Detect which cell encompasses the target text, then output its (x, y) center coordinate. 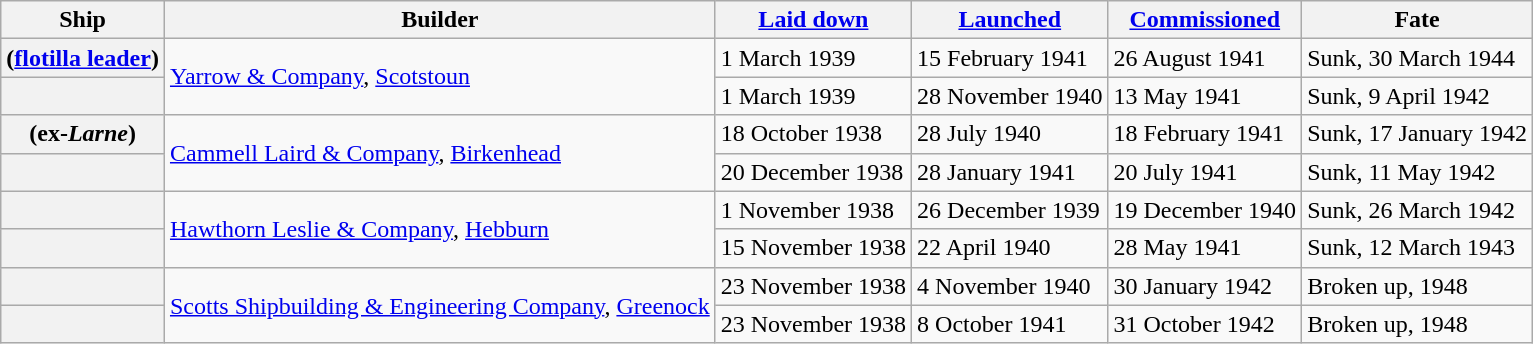
31 October 1942 (1205, 324)
28 July 1940 (1010, 134)
Yarrow & Company, Scotstoun (440, 77)
1 November 1938 (813, 210)
15 November 1938 (813, 248)
28 November 1940 (1010, 96)
19 December 1940 (1205, 210)
4 November 1940 (1010, 286)
(flotilla leader) (83, 58)
Fate (1418, 20)
Sunk, 26 March 1942 (1418, 210)
Builder (440, 20)
Hawthorn Leslie & Company, Hebburn (440, 229)
28 May 1941 (1205, 248)
13 May 1941 (1205, 96)
Sunk, 11 May 1942 (1418, 172)
Sunk, 12 March 1943 (1418, 248)
20 December 1938 (813, 172)
28 January 1941 (1010, 172)
30 January 1942 (1205, 286)
26 December 1939 (1010, 210)
20 July 1941 (1205, 172)
Sunk, 30 March 1944 (1418, 58)
Commissioned (1205, 20)
18 October 1938 (813, 134)
Laid down (813, 20)
(ex-Larne) (83, 134)
Launched (1010, 20)
26 August 1941 (1205, 58)
15 February 1941 (1010, 58)
Sunk, 17 January 1942 (1418, 134)
Ship (83, 20)
Cammell Laird & Company, Birkenhead (440, 153)
8 October 1941 (1010, 324)
Scotts Shipbuilding & Engineering Company, Greenock (440, 305)
22 April 1940 (1010, 248)
18 February 1941 (1205, 134)
Sunk, 9 April 1942 (1418, 96)
